Output the (x, y) coordinate of the center of the cell containing the given text.  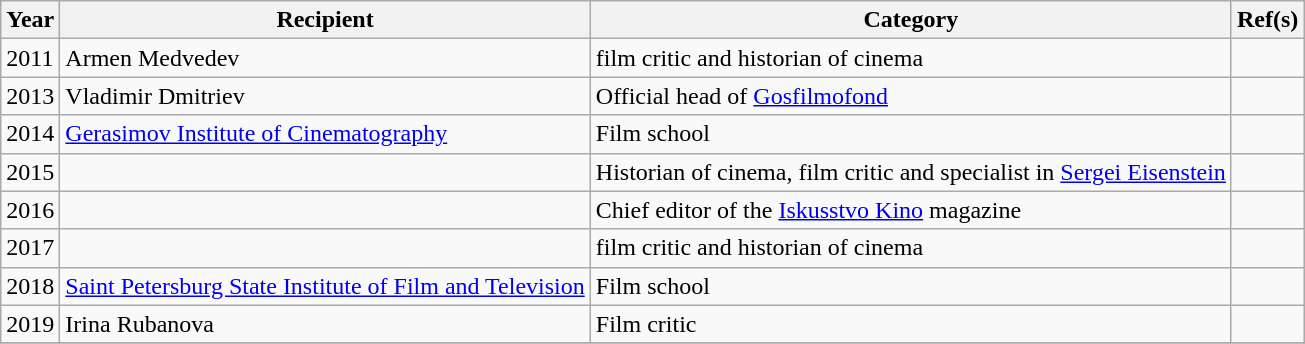
Historian of cinema, film critic and specialist in Sergei Eisenstein (910, 172)
2018 (30, 286)
Ref(s) (1267, 20)
2014 (30, 134)
Gerasimov Institute of Cinematography (325, 134)
Official head of Gosfilmofond (910, 96)
2011 (30, 58)
Irina Rubanova (325, 324)
Film critic (910, 324)
2017 (30, 248)
Year (30, 20)
Category (910, 20)
Recipient (325, 20)
2019 (30, 324)
Vladimir Dmitriev (325, 96)
2013 (30, 96)
Chief editor of the Iskusstvo Kino magazine (910, 210)
Armen Medvedev (325, 58)
2015 (30, 172)
2016 (30, 210)
Saint Petersburg State Institute of Film and Television (325, 286)
